Detect which cell encompasses the target text, then output its [x, y] center coordinate. 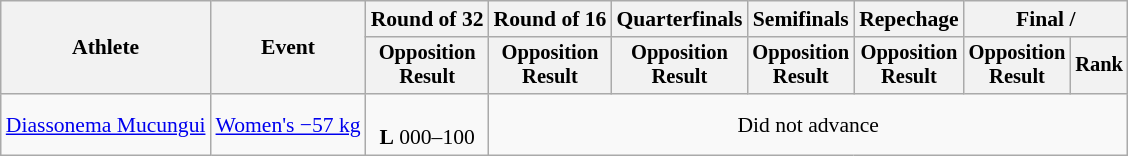
Did not advance [808, 124]
Rank [1099, 66]
Final / [1046, 19]
Repechage [909, 19]
Diassonema Mucungui [106, 124]
L 000–100 [428, 124]
Athlete [106, 48]
Semifinals [800, 19]
Event [288, 48]
Women's −57 kg [288, 124]
Round of 16 [550, 19]
Quarterfinals [679, 19]
Round of 32 [428, 19]
